Scan for the cell matching the given text and deliver its (X, Y) coordinate at center. 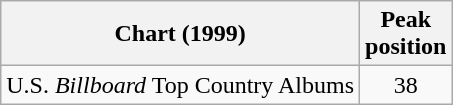
Chart (1999) (180, 34)
38 (406, 85)
U.S. Billboard Top Country Albums (180, 85)
Peakposition (406, 34)
